Output the [x, y] coordinate of the center of the cell containing the given text.  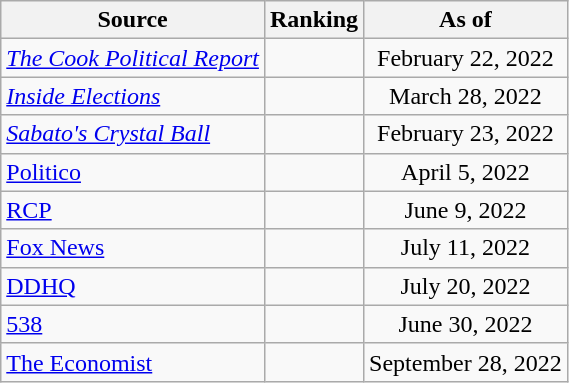
The Cook Political Report [133, 58]
Sabato's Crystal Ball [133, 134]
September 28, 2022 [466, 362]
February 23, 2022 [466, 134]
Fox News [133, 248]
Politico [133, 172]
The Economist [133, 362]
As of [466, 20]
RCP [133, 210]
Inside Elections [133, 96]
Ranking [314, 20]
DDHQ [133, 286]
June 30, 2022 [466, 324]
Source [133, 20]
February 22, 2022 [466, 58]
July 11, 2022 [466, 248]
June 9, 2022 [466, 210]
March 28, 2022 [466, 96]
July 20, 2022 [466, 286]
538 [133, 324]
April 5, 2022 [466, 172]
